Pinpoint the cell where the given text exists, returning its (X, Y) midpoint coordinate. 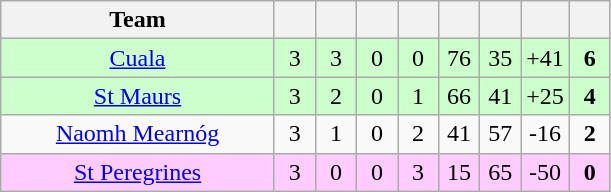
76 (460, 58)
15 (460, 172)
4 (590, 96)
+41 (546, 58)
-50 (546, 172)
St Maurs (138, 96)
35 (500, 58)
66 (460, 96)
-16 (546, 134)
65 (500, 172)
St Peregrines (138, 172)
6 (590, 58)
+25 (546, 96)
57 (500, 134)
Naomh Mearnóg (138, 134)
Cuala (138, 58)
Team (138, 20)
